Return [X, Y] of the center of cell containing provided text 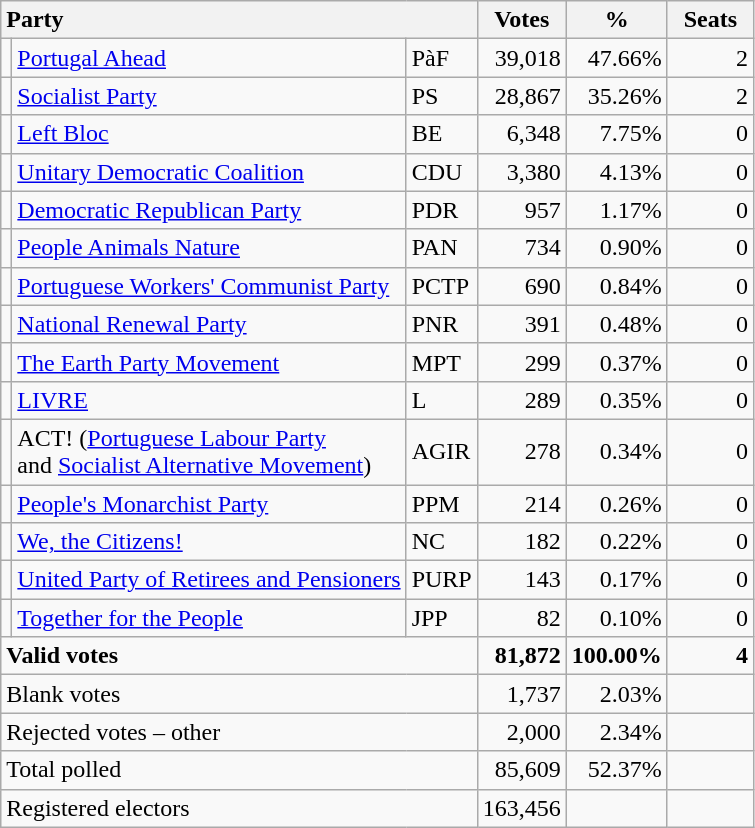
35.26% [616, 96]
0.22% [616, 542]
182 [522, 542]
0.10% [616, 618]
Seats [710, 20]
Party [239, 20]
7.75% [616, 134]
Registered electors [239, 808]
52.37% [616, 770]
289 [522, 400]
734 [522, 248]
391 [522, 324]
Democratic Republican Party [209, 210]
85,609 [522, 770]
L [442, 400]
163,456 [522, 808]
MPT [442, 362]
28,867 [522, 96]
National Renewal Party [209, 324]
143 [522, 580]
4.13% [616, 172]
0.26% [616, 503]
AGIR [442, 452]
6,348 [522, 134]
People Animals Nature [209, 248]
BE [442, 134]
Valid votes [239, 656]
2.34% [616, 732]
PàF [442, 58]
957 [522, 210]
0.84% [616, 286]
PURP [442, 580]
PDR [442, 210]
PS [442, 96]
Unitary Democratic Coalition [209, 172]
United Party of Retirees and Pensioners [209, 580]
0.34% [616, 452]
Socialist Party [209, 96]
We, the Citizens! [209, 542]
299 [522, 362]
Left Bloc [209, 134]
Blank votes [239, 694]
0.90% [616, 248]
39,018 [522, 58]
PCTP [442, 286]
214 [522, 503]
PAN [442, 248]
Together for the People [209, 618]
Portugal Ahead [209, 58]
ACT! (Portuguese Labour Partyand Socialist Alternative Movement) [209, 452]
278 [522, 452]
0.35% [616, 400]
JPP [442, 618]
PPM [442, 503]
4 [710, 656]
100.00% [616, 656]
0.48% [616, 324]
690 [522, 286]
The Earth Party Movement [209, 362]
Total polled [239, 770]
CDU [442, 172]
2.03% [616, 694]
PNR [442, 324]
% [616, 20]
Rejected votes – other [239, 732]
0.17% [616, 580]
1,737 [522, 694]
NC [442, 542]
3,380 [522, 172]
82 [522, 618]
47.66% [616, 58]
2,000 [522, 732]
81,872 [522, 656]
0.37% [616, 362]
People's Monarchist Party [209, 503]
Votes [522, 20]
Portuguese Workers' Communist Party [209, 286]
1.17% [616, 210]
LIVRE [209, 400]
